Return [x, y] of the center of cell containing provided text 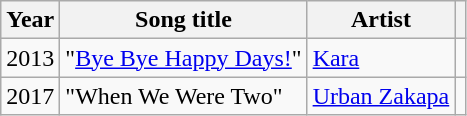
"Bye Bye Happy Days!" [184, 58]
Artist [381, 20]
Urban Zakapa [381, 96]
Song title [184, 20]
Year [30, 20]
2013 [30, 58]
2017 [30, 96]
"When We Were Two" [184, 96]
Kara [381, 58]
